From the cell containing the given text, extract its center point as (x, y) coordinate. 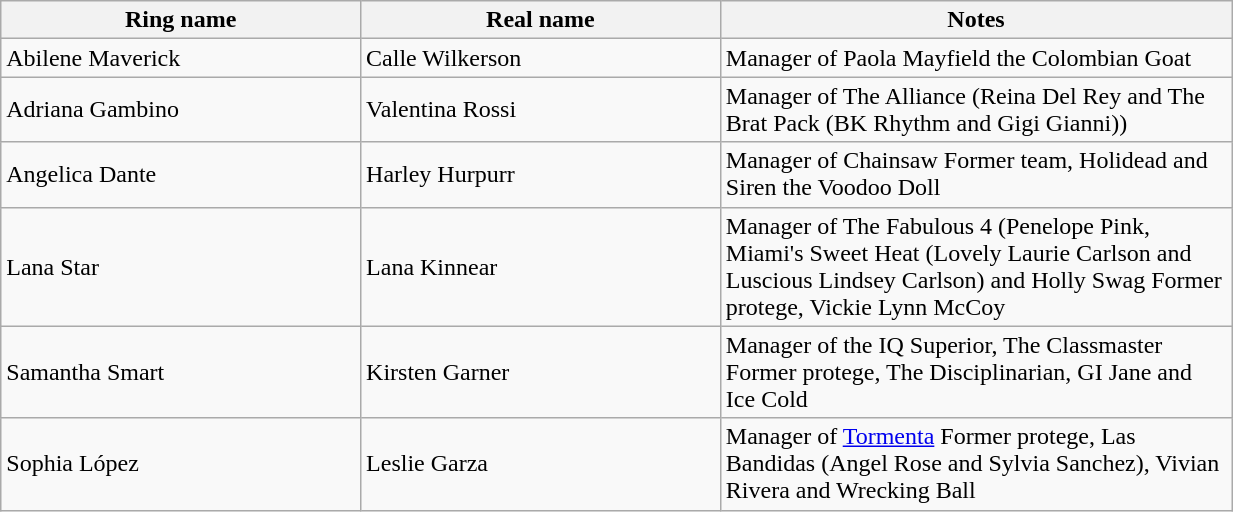
Notes (976, 20)
Kirsten Garner (541, 372)
Real name (541, 20)
Valentina Rossi (541, 110)
Manager of The Alliance (Reina Del Rey and The Brat Pack (BK Rhythm and Gigi Gianni)) (976, 110)
Abilene Maverick (181, 58)
Samantha Smart (181, 372)
Angelica Dante (181, 174)
Adriana Gambino (181, 110)
Manager of Tormenta Former protege, Las Bandidas (Angel Rose and Sylvia Sanchez), Vivian Rivera and Wrecking Ball (976, 464)
Calle Wilkerson (541, 58)
Manager of Chainsaw Former team, Holidead and Siren the Voodoo Doll (976, 174)
Lana Star (181, 266)
Sophia López (181, 464)
Harley Hurpurr (541, 174)
Manager of the IQ Superior, The Classmaster Former protege, The Disciplinarian, GI Jane and Ice Cold (976, 372)
Lana Kinnear (541, 266)
Manager of Paola Mayfield the Colombian Goat (976, 58)
Leslie Garza (541, 464)
Ring name (181, 20)
